From the cell containing the given text, extract its center point as [x, y] coordinate. 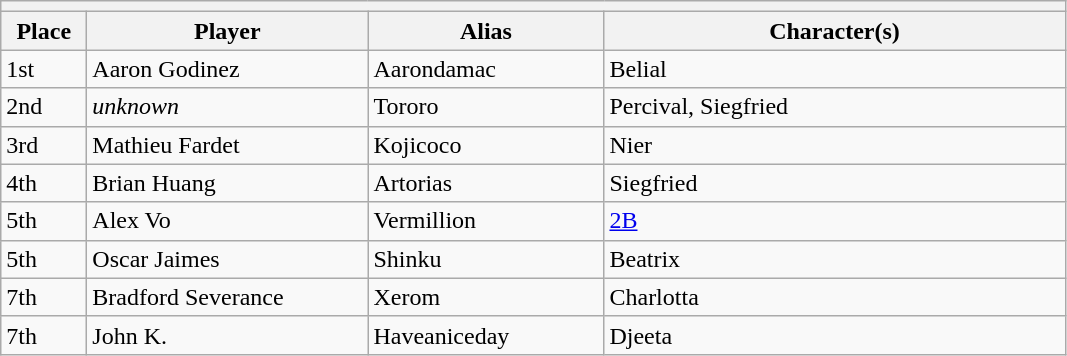
Nier [834, 145]
Mathieu Fardet [228, 145]
2B [834, 221]
Beatrix [834, 259]
2nd [44, 107]
Artorias [486, 183]
Alias [486, 31]
Tororo [486, 107]
Haveaniceday [486, 335]
Xerom [486, 297]
Oscar Jaimes [228, 259]
Brian Huang [228, 183]
Djeeta [834, 335]
Vermillion [486, 221]
unknown [228, 107]
Character(s) [834, 31]
1st [44, 69]
Shinku [486, 259]
Player [228, 31]
Bradford Severance [228, 297]
Belial [834, 69]
3rd [44, 145]
Charlotta [834, 297]
Aarondamac [486, 69]
4th [44, 183]
Place [44, 31]
Kojicoco [486, 145]
Alex Vo [228, 221]
Siegfried [834, 183]
John K. [228, 335]
Aaron Godinez [228, 69]
Percival, Siegfried [834, 107]
